Determine the (X, Y) coordinate at the center of the cell enclosing the given text.  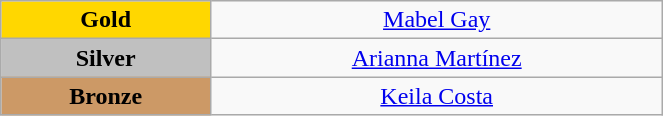
Gold (106, 20)
Keila Costa (437, 96)
Mabel Gay (437, 20)
Silver (106, 58)
Bronze (106, 96)
Arianna Martínez (437, 58)
